Pinpoint the cell where the given text exists, returning its [x, y] midpoint coordinate. 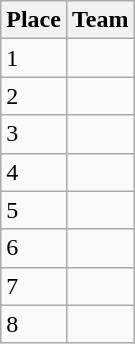
5 [34, 210]
Place [34, 20]
Team [100, 20]
4 [34, 172]
6 [34, 248]
1 [34, 58]
8 [34, 324]
3 [34, 134]
7 [34, 286]
2 [34, 96]
